Return the [X, Y] coordinate for the center point of the cell that contains the specified text.  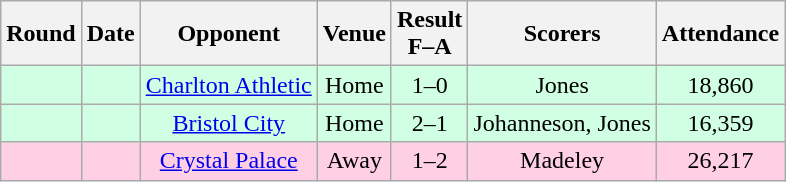
Crystal Palace [228, 161]
1–0 [429, 85]
Attendance [720, 34]
Jones [562, 85]
Venue [354, 34]
Round [41, 34]
Charlton Athletic [228, 85]
Opponent [228, 34]
Scorers [562, 34]
26,217 [720, 161]
Johanneson, Jones [562, 123]
18,860 [720, 85]
Madeley [562, 161]
Date [110, 34]
1–2 [429, 161]
ResultF–A [429, 34]
Bristol City [228, 123]
Away [354, 161]
2–1 [429, 123]
16,359 [720, 123]
